Return the (X, Y) coordinate for the center point of the cell that contains the specified text.  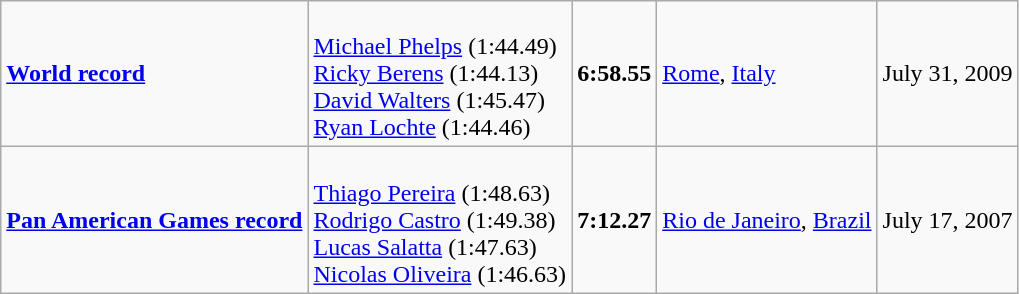
7:12.27 (614, 220)
Rio de Janeiro, Brazil (767, 220)
July 31, 2009 (948, 74)
Rome, Italy (767, 74)
Thiago Pereira (1:48.63)Rodrigo Castro (1:49.38)Lucas Salatta (1:47.63)Nicolas Oliveira (1:46.63) (440, 220)
Pan American Games record (154, 220)
World record (154, 74)
July 17, 2007 (948, 220)
6:58.55 (614, 74)
Michael Phelps (1:44.49)Ricky Berens (1:44.13)David Walters (1:45.47)Ryan Lochte (1:44.46) (440, 74)
